Detect which cell encompasses the target text, then output its (X, Y) center coordinate. 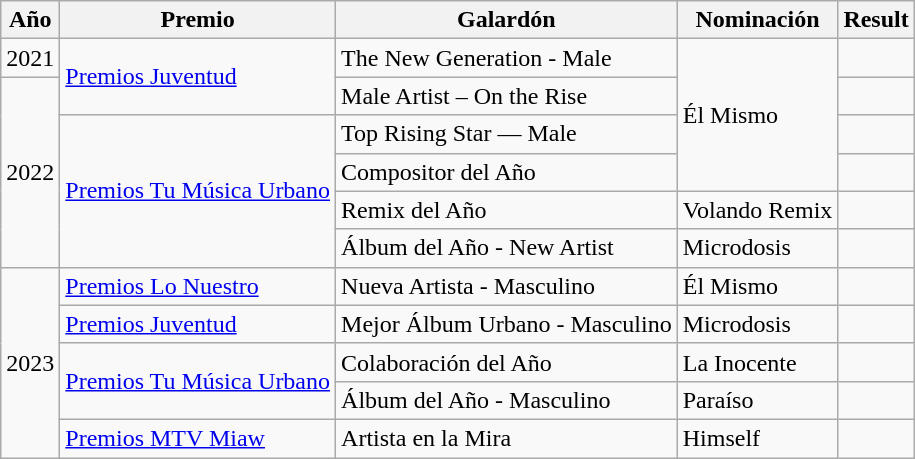
Galardón (507, 20)
Remix del Año (507, 210)
Compositor del Año (507, 172)
Año (30, 20)
Top Rising Star — Male (507, 134)
Premio (198, 20)
Artista en la Mira (507, 438)
Premios Lo Nuestro (198, 286)
The New Generation - Male (507, 58)
Nueva Artista - Masculino (507, 286)
Mejor Álbum Urbano - Masculino (507, 324)
Result (876, 20)
Colaboración del Año (507, 362)
Nominación (758, 20)
Male Artist – On the Rise (507, 96)
2022 (30, 172)
Álbum del Año - Masculino (507, 400)
Paraíso (758, 400)
Volando Remix (758, 210)
Himself (758, 438)
Premios MTV Miaw (198, 438)
Álbum del Año - New Artist (507, 248)
La Inocente (758, 362)
2023 (30, 362)
2021 (30, 58)
